Determine the (X, Y) coordinate at the center of the cell enclosing the given text.  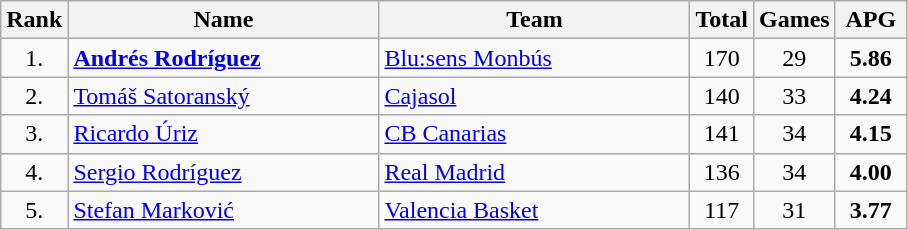
APG (870, 20)
4.24 (870, 96)
CB Canarias (534, 134)
4.00 (870, 172)
Total (722, 20)
140 (722, 96)
Games (795, 20)
141 (722, 134)
Andrés Rodríguez (224, 58)
3. (34, 134)
Stefan Marković (224, 210)
31 (795, 210)
29 (795, 58)
Rank (34, 20)
4.15 (870, 134)
117 (722, 210)
Blu:sens Monbús (534, 58)
33 (795, 96)
136 (722, 172)
Name (224, 20)
170 (722, 58)
Valencia Basket (534, 210)
4. (34, 172)
5.86 (870, 58)
Team (534, 20)
1. (34, 58)
5. (34, 210)
Real Madrid (534, 172)
3.77 (870, 210)
2. (34, 96)
Cajasol (534, 96)
Tomáš Satoranský (224, 96)
Sergio Rodríguez (224, 172)
Ricardo Úriz (224, 134)
